Capture the cell that displays the provided text and extract its [x, y] central coordinate. 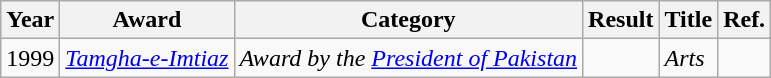
Title [688, 20]
Year [30, 20]
Tamgha-e-Imtiaz [147, 58]
Arts [688, 58]
Award [147, 20]
Result [621, 20]
Category [408, 20]
Ref. [744, 20]
1999 [30, 58]
Award by the President of Pakistan [408, 58]
